Detect which cell encompasses the target text, then output its [X, Y] center coordinate. 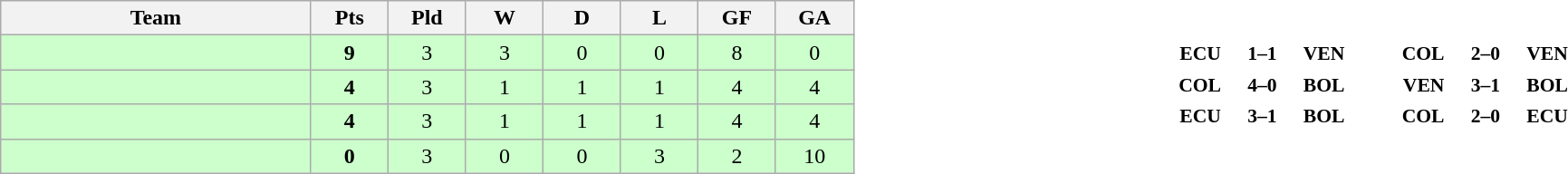
W [505, 18]
D [582, 18]
4–0 [1263, 86]
L [659, 18]
Pts [350, 18]
Team [156, 18]
1–1 [1263, 54]
9 [350, 53]
GA [814, 18]
GF [737, 18]
Pld [428, 18]
2 [737, 156]
10 [814, 156]
8 [737, 53]
